Scan for the cell matching the given text and deliver its (x, y) coordinate at center. 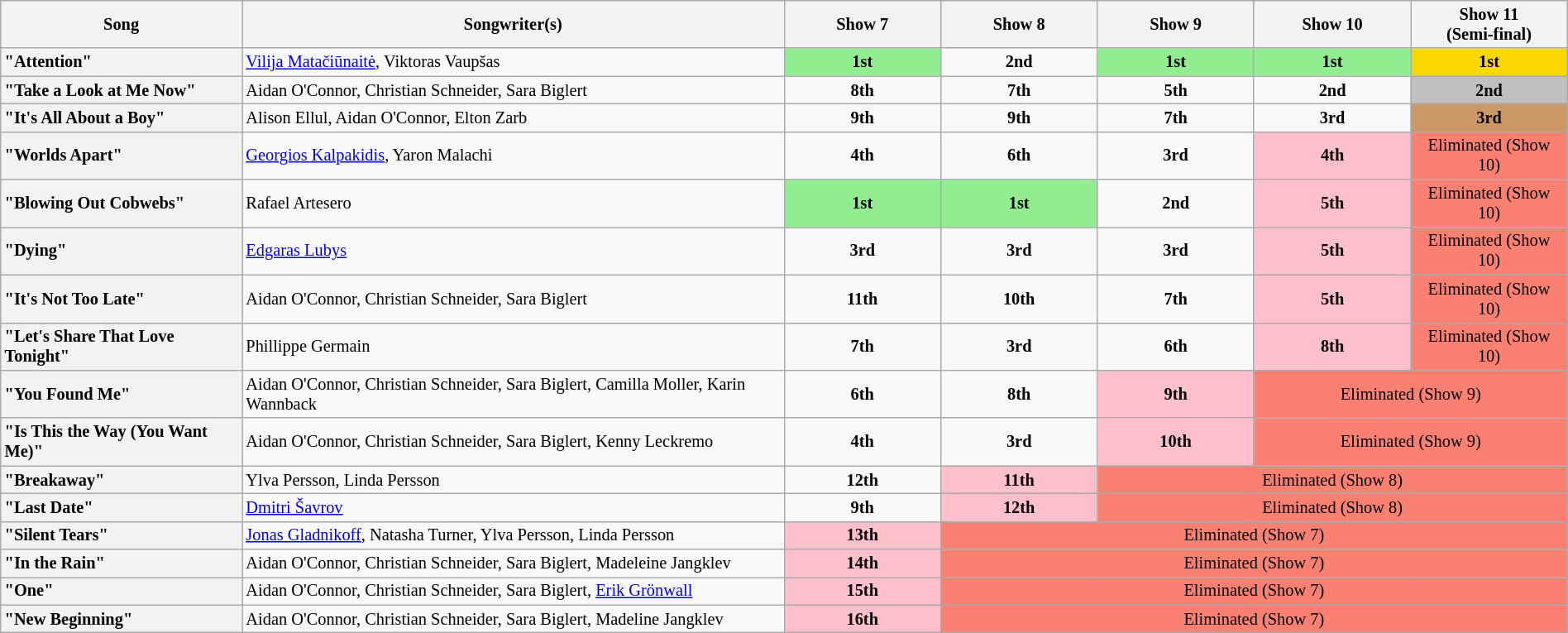
"Take a Look at Me Now" (122, 90)
"Blowing Out Cobwebs" (122, 204)
Aidan O'Connor, Christian Schneider, Sara Biglert, Madeleine Jangklev (513, 563)
"It's All About a Boy" (122, 117)
Ylva Persson, Linda Persson (513, 480)
Show 11(Semi-final) (1489, 24)
Show 10 (1331, 24)
"New Beginning" (122, 619)
Rafael Artesero (513, 204)
"Breakaway" (122, 480)
"Dying" (122, 251)
13th (862, 535)
Show 9 (1176, 24)
Dmitri Šavrov (513, 507)
Aidan O'Connor, Christian Schneider, Sara Biglert, Kenny Leckremo (513, 442)
"One" (122, 591)
Alison Ellul, Aidan O'Connor, Elton Zarb (513, 117)
"Last Date" (122, 507)
Songwriter(s) (513, 24)
Aidan O'Connor, Christian Schneider, Sara Biglert, Erik Grönwall (513, 591)
Vilija Matačiūnaitė, Viktoras Vaupšas (513, 62)
"Is This the Way (You Want Me)" (122, 442)
"It's Not Too Late" (122, 299)
Song (122, 24)
Phillippe Germain (513, 347)
Jonas Gladnikoff, Natasha Turner, Ylva Persson, Linda Persson (513, 535)
Aidan O'Connor, Christian Schneider, Sara Biglert, Camilla Moller, Karin Wannback (513, 394)
14th (862, 563)
Georgios Kalpakidis, Yaron Malachi (513, 156)
Aidan O'Connor, Christian Schneider, Sara Biglert, Madeline Jangklev (513, 619)
Show 8 (1019, 24)
16th (862, 619)
"Silent Tears" (122, 535)
Show 7 (862, 24)
"Worlds Apart" (122, 156)
Edgaras Lubys (513, 251)
15th (862, 591)
"Attention" (122, 62)
"Let's Share That Love Tonight" (122, 347)
"In the Rain" (122, 563)
"You Found Me" (122, 394)
